Output the [x, y] coordinate of the center of the cell containing the given text.  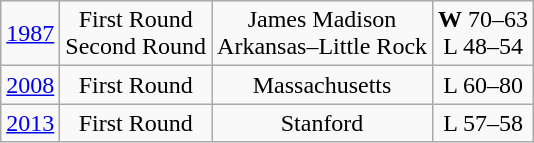
Stanford [322, 123]
2013 [30, 123]
Massachusetts [322, 85]
L 57–58 [484, 123]
First RoundSecond Round [136, 34]
1987 [30, 34]
2008 [30, 85]
L 60–80 [484, 85]
James MadisonArkansas–Little Rock [322, 34]
W 70–63L 48–54 [484, 34]
